Pinpoint the cell where the given text exists, returning its (X, Y) midpoint coordinate. 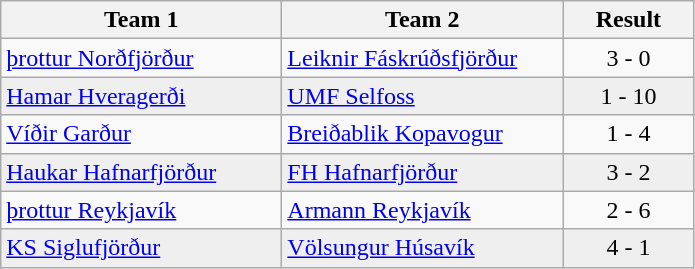
Result (628, 20)
Völsungur Húsavík (422, 248)
4 - 1 (628, 248)
þrottur Reykjavík (142, 210)
Armann Reykjavík (422, 210)
Hamar Hveragerði (142, 96)
UMF Selfoss (422, 96)
1 - 4 (628, 134)
3 - 0 (628, 58)
Víðir Garður (142, 134)
1 - 10 (628, 96)
Leiknir Fáskrúðsfjörður (422, 58)
Team 2 (422, 20)
þrottur Norðfjörður (142, 58)
Breiðablik Kopavogur (422, 134)
KS Siglufjörður (142, 248)
3 - 2 (628, 172)
FH Hafnarfjörður (422, 172)
2 - 6 (628, 210)
Haukar Hafnarfjörður (142, 172)
Team 1 (142, 20)
